Return the (x, y) coordinate for the center point of the cell that contains the specified text.  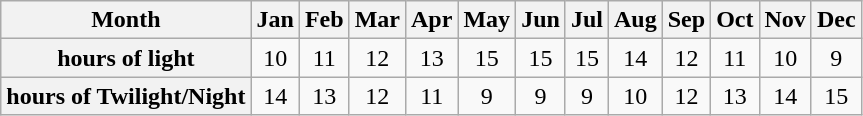
Jul (586, 20)
Feb (324, 20)
Jan (275, 20)
Aug (635, 20)
Nov (785, 20)
Sep (686, 20)
Oct (735, 20)
hours of light (126, 58)
Month (126, 20)
May (487, 20)
hours of Twilight/Night (126, 96)
Jun (541, 20)
Mar (377, 20)
Apr (431, 20)
Dec (836, 20)
